Return (x, y) of the center of cell containing provided text 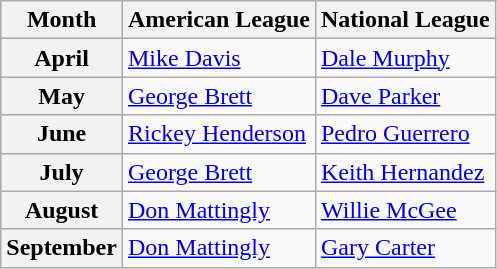
Gary Carter (405, 248)
National League (405, 20)
Month (62, 20)
Rickey Henderson (218, 134)
September (62, 248)
July (62, 172)
Keith Hernandez (405, 172)
April (62, 58)
Pedro Guerrero (405, 134)
May (62, 96)
August (62, 210)
American League (218, 20)
Willie McGee (405, 210)
Dave Parker (405, 96)
June (62, 134)
Mike Davis (218, 58)
Dale Murphy (405, 58)
